Return [x, y] of the center of cell containing provided text 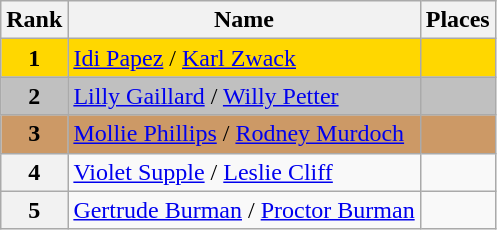
Rank [34, 20]
Places [458, 20]
5 [34, 210]
Gertrude Burman / Proctor Burman [244, 210]
1 [34, 58]
3 [34, 134]
2 [34, 96]
Lilly Gaillard / Willy Petter [244, 96]
Idi Papez / Karl Zwack [244, 58]
4 [34, 172]
Violet Supple / Leslie Cliff [244, 172]
Mollie Phillips / Rodney Murdoch [244, 134]
Name [244, 20]
